Output the [X, Y] coordinate of the center of the cell containing the given text.  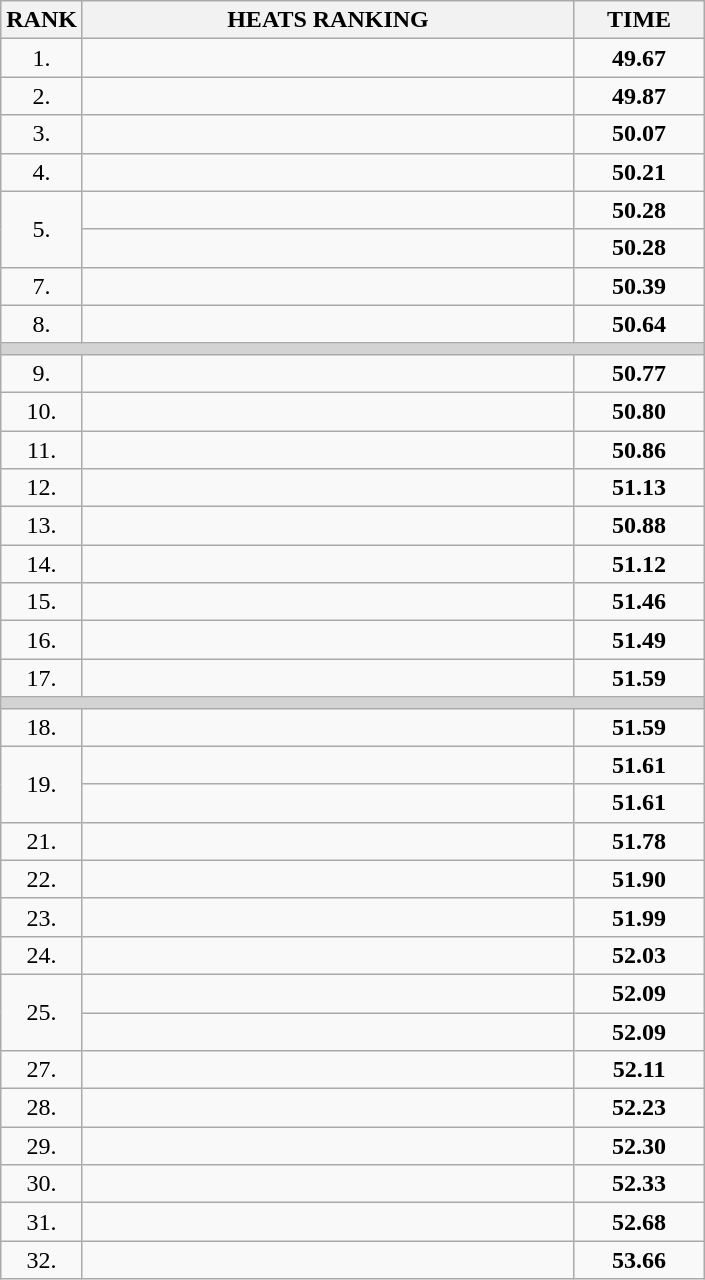
2. [42, 96]
52.30 [640, 1146]
23. [42, 917]
TIME [640, 20]
30. [42, 1184]
52.23 [640, 1108]
29. [42, 1146]
51.78 [640, 841]
51.90 [640, 879]
5. [42, 229]
19. [42, 784]
49.67 [640, 58]
25. [42, 1012]
50.86 [640, 449]
51.13 [640, 488]
HEATS RANKING [328, 20]
15. [42, 602]
16. [42, 640]
18. [42, 727]
50.39 [640, 286]
3. [42, 134]
RANK [42, 20]
50.07 [640, 134]
9. [42, 373]
1. [42, 58]
10. [42, 411]
21. [42, 841]
12. [42, 488]
8. [42, 324]
4. [42, 172]
14. [42, 564]
52.33 [640, 1184]
28. [42, 1108]
7. [42, 286]
51.12 [640, 564]
50.77 [640, 373]
52.11 [640, 1070]
22. [42, 879]
52.03 [640, 955]
49.87 [640, 96]
51.49 [640, 640]
31. [42, 1222]
51.46 [640, 602]
50.21 [640, 172]
50.88 [640, 526]
24. [42, 955]
51.99 [640, 917]
50.80 [640, 411]
27. [42, 1070]
13. [42, 526]
17. [42, 678]
11. [42, 449]
32. [42, 1260]
52.68 [640, 1222]
53.66 [640, 1260]
50.64 [640, 324]
